Search for the cell housing the specified text and yield its (x, y) center coordinate. 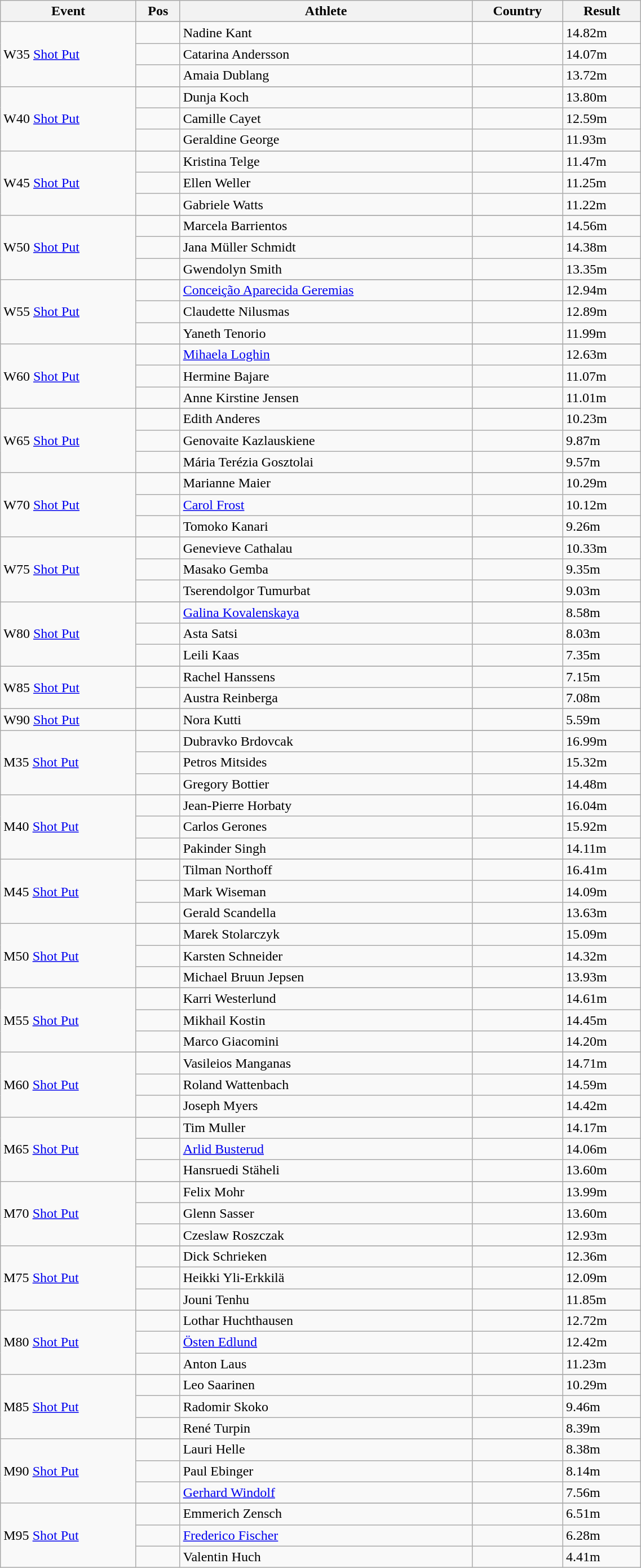
M55 Shot Put (69, 1020)
M50 Shot Put (69, 955)
12.94m (602, 290)
Anton Laus (326, 1364)
15.92m (602, 827)
11.93m (602, 140)
Felix Mohr (326, 1192)
Karsten Schneider (326, 956)
Hansruedi Stäheli (326, 1170)
14.38m (602, 247)
M65 Shot Put (69, 1149)
Gabriele Watts (326, 204)
Gerhard Windolf (326, 1492)
M35 Shot Put (69, 763)
Austra Reinberga (326, 698)
Mária Terézia Gosztolai (326, 462)
14.61m (602, 999)
6.28m (602, 1535)
Lauri Helle (326, 1450)
Marianne Maier (326, 483)
14.45m (602, 1020)
14.07m (602, 54)
14.56m (602, 226)
11.47m (602, 161)
Roland Wattenbach (326, 1085)
14.59m (602, 1085)
13.72m (602, 76)
W45 Shot Put (69, 183)
Amaia Dublang (326, 76)
W50 Shot Put (69, 247)
11.23m (602, 1364)
13.35m (602, 269)
Paul Ebinger (326, 1471)
Nora Kutti (326, 720)
10.12m (602, 505)
9.87m (602, 441)
M45 Shot Put (69, 891)
M75 Shot Put (69, 1278)
Geraldine George (326, 140)
Glenn Sasser (326, 1213)
9.46m (602, 1407)
W35 Shot Put (69, 54)
14.09m (602, 891)
Dunja Koch (326, 97)
Rachel Hanssens (326, 677)
Tomoko Kanari (326, 526)
7.35m (602, 655)
Joseph Myers (326, 1106)
13.99m (602, 1192)
9.57m (602, 462)
Marco Giacomini (326, 1042)
Dick Schrieken (326, 1256)
Hermine Bajare (326, 376)
10.23m (602, 419)
Gerald Scandella (326, 913)
M40 Shot Put (69, 827)
14.17m (602, 1127)
16.41m (602, 870)
12.36m (602, 1256)
7.08m (602, 698)
Galina Kovalenskaya (326, 612)
Tim Muller (326, 1127)
Genovaite Kazlauskiene (326, 441)
Karri Westerlund (326, 999)
Carlos Gerones (326, 827)
9.35m (602, 569)
Asta Satsi (326, 634)
Lothar Huchthausen (326, 1321)
Frederico Fischer (326, 1535)
W90 Shot Put (69, 720)
7.15m (602, 677)
9.03m (602, 591)
Conceição Aparecida Geremias (326, 290)
4.41m (602, 1557)
14.71m (602, 1063)
8.39m (602, 1428)
M70 Shot Put (69, 1213)
W75 Shot Put (69, 569)
13.80m (602, 97)
8.03m (602, 634)
Michael Bruun Jepsen (326, 977)
Tserendolgor Tumurbat (326, 591)
Emmerich Zensch (326, 1514)
12.72m (602, 1321)
12.59m (602, 118)
11.01m (602, 398)
6.51m (602, 1514)
W60 Shot Put (69, 376)
Ellen Weller (326, 183)
W85 Shot Put (69, 688)
Heikki Yli-Erkkilä (326, 1278)
12.42m (602, 1342)
Kristina Telge (326, 161)
14.32m (602, 956)
13.63m (602, 913)
13.93m (602, 977)
Claudette Nilusmas (326, 312)
Gwendolyn Smith (326, 269)
Carol Frost (326, 505)
16.99m (602, 741)
Mihaela Loghin (326, 355)
12.93m (602, 1235)
Leili Kaas (326, 655)
11.25m (602, 183)
Gregory Bottier (326, 784)
16.04m (602, 805)
12.89m (602, 312)
Marcela Barrientos (326, 226)
Genevieve Cathalau (326, 548)
W55 Shot Put (69, 312)
Mikhail Kostin (326, 1020)
Tilman Northoff (326, 870)
Jouni Tenhu (326, 1299)
Marek Stolarczyk (326, 934)
M95 Shot Put (69, 1535)
M80 Shot Put (69, 1342)
Masako Gemba (326, 569)
René Turpin (326, 1428)
M90 Shot Put (69, 1471)
Country (518, 11)
Pos (158, 11)
M60 Shot Put (69, 1085)
Leo Saarinen (326, 1385)
11.99m (602, 333)
12.09m (602, 1278)
11.22m (602, 204)
14.11m (602, 848)
Östen Edlund (326, 1342)
M85 Shot Put (69, 1407)
Event (69, 11)
7.56m (602, 1492)
15.32m (602, 763)
Petros Mitsides (326, 763)
W80 Shot Put (69, 633)
Catarina Andersson (326, 54)
Anne Kirstine Jensen (326, 398)
14.06m (602, 1149)
11.07m (602, 376)
W65 Shot Put (69, 441)
Vasileios Manganas (326, 1063)
11.85m (602, 1299)
15.09m (602, 934)
Result (602, 11)
Edith Anderes (326, 419)
8.14m (602, 1471)
9.26m (602, 526)
Valentin Huch (326, 1557)
Arlid Busterud (326, 1149)
Radomir Skoko (326, 1407)
Nadine Kant (326, 33)
Athlete (326, 11)
14.42m (602, 1106)
W70 Shot Put (69, 505)
14.20m (602, 1042)
5.59m (602, 720)
12.63m (602, 355)
8.58m (602, 612)
Dubravko Brdovcak (326, 741)
Pakinder Singh (326, 848)
14.82m (602, 33)
10.33m (602, 548)
Yaneth Tenorio (326, 333)
8.38m (602, 1450)
Jana Müller Schmidt (326, 247)
14.48m (602, 784)
Mark Wiseman (326, 891)
Camille Cayet (326, 118)
W40 Shot Put (69, 118)
Jean-Pierre Horbaty (326, 805)
Czeslaw Roszczak (326, 1235)
